Output the [x, y] coordinate of the center of the cell containing the given text.  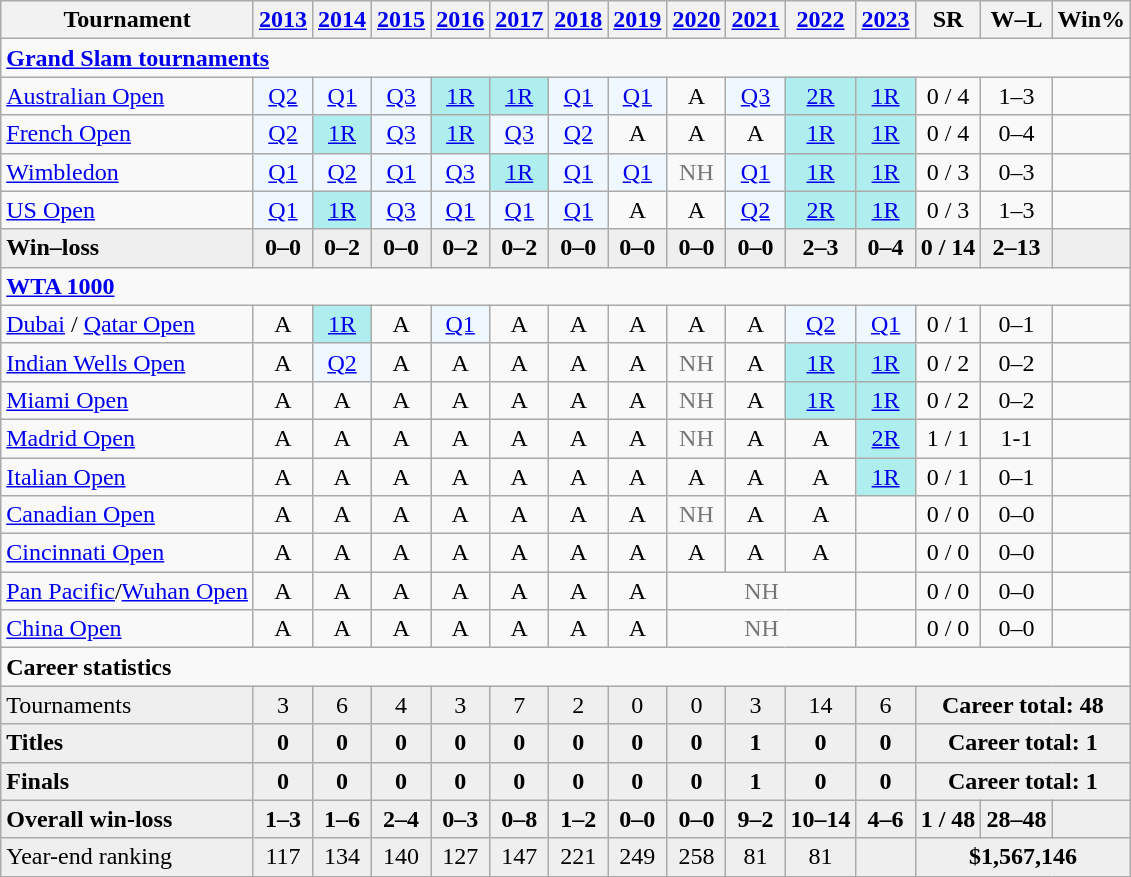
221 [578, 857]
Tournaments [128, 705]
1–2 [578, 819]
China Open [128, 629]
14 [820, 705]
2022 [820, 20]
Win% [1092, 20]
Finals [128, 781]
1 / 48 [948, 819]
Canadian Open [128, 515]
Dubai / Qatar Open [128, 324]
28–48 [1016, 819]
Indian Wells Open [128, 362]
2018 [578, 20]
1 / 1 [948, 438]
2023 [886, 20]
Cincinnati Open [128, 553]
4–6 [886, 819]
Grand Slam tournaments [566, 58]
2–13 [1016, 248]
2016 [460, 20]
Italian Open [128, 477]
Career statistics [566, 667]
2014 [342, 20]
2017 [520, 20]
Wimbledon [128, 172]
Overall win-loss [128, 819]
Miami Open [128, 400]
Madrid Open [128, 438]
10–14 [820, 819]
2015 [402, 20]
140 [402, 857]
SR [948, 20]
0 / 14 [948, 248]
2019 [638, 20]
0–8 [520, 819]
French Open [128, 134]
WTA 1000 [566, 286]
249 [638, 857]
127 [460, 857]
2–4 [402, 819]
Titles [128, 743]
2–3 [820, 248]
1–6 [342, 819]
147 [520, 857]
2021 [756, 20]
2020 [696, 20]
Tournament [128, 20]
$1,567,146 [1022, 857]
Pan Pacific/Wuhan Open [128, 591]
117 [282, 857]
2013 [282, 20]
9–2 [756, 819]
Career total: 48 [1022, 705]
4 [402, 705]
Australian Open [128, 96]
Year-end ranking [128, 857]
134 [342, 857]
2 [578, 705]
7 [520, 705]
W–L [1016, 20]
258 [696, 857]
US Open [128, 210]
1-1 [1016, 438]
Win–loss [128, 248]
